Capture the cell that displays the provided text and extract its [x, y] central coordinate. 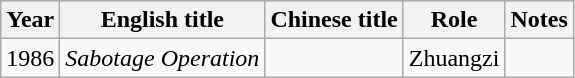
Chinese title [334, 20]
Role [454, 20]
Sabotage Operation [162, 58]
Notes [539, 20]
Year [30, 20]
1986 [30, 58]
English title [162, 20]
Zhuangzi [454, 58]
